Return the (x, y) coordinate for the center point of the cell that contains the specified text.  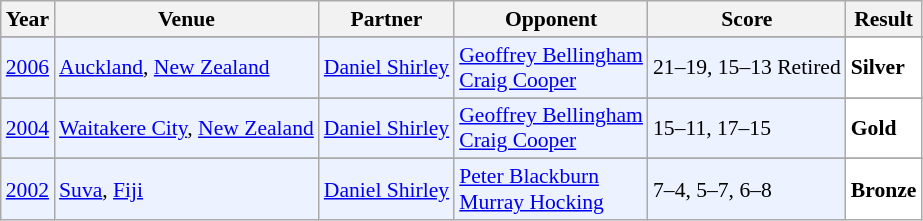
Partner (386, 19)
2006 (28, 68)
Peter Blackburn Murray Hocking (551, 190)
Venue (186, 19)
Bronze (884, 190)
2002 (28, 190)
Waitakere City, New Zealand (186, 128)
2004 (28, 128)
Gold (884, 128)
Year (28, 19)
Auckland, New Zealand (186, 68)
Suva, Fiji (186, 190)
Silver (884, 68)
15–11, 17–15 (747, 128)
Score (747, 19)
21–19, 15–13 Retired (747, 68)
Opponent (551, 19)
Result (884, 19)
7–4, 5–7, 6–8 (747, 190)
